Capture the cell that displays the provided text and extract its [x, y] central coordinate. 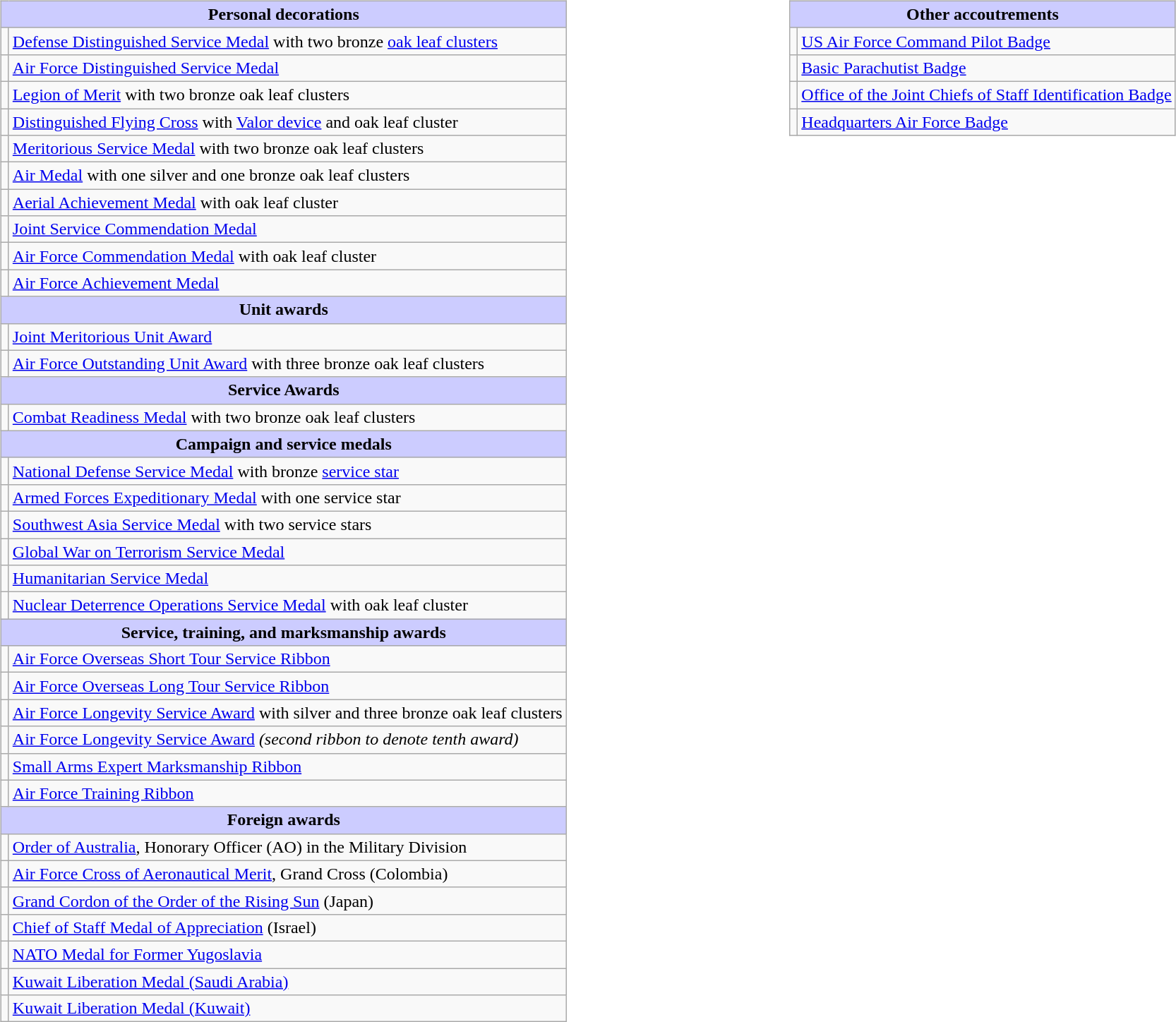
Air Force Outstanding Unit Award with three bronze oak leaf clusters [287, 363]
National Defense Service Medal with bronze service star [287, 471]
Campaign and service medals [284, 444]
Joint Meritorious Unit Award [287, 337]
Air Force Longevity Service Award (second ribbon to denote tenth award) [287, 740]
Combat Readiness Medal with two bronze oak leaf clusters [287, 417]
Office of the Joint Chiefs of Staff Identification Badge [987, 95]
Defense Distinguished Service Medal with two bronze oak leaf clusters [287, 41]
Air Medal with one silver and one bronze oak leaf clusters [287, 176]
Air Force Cross of Aeronautical Merit, Grand Cross (Colombia) [287, 874]
Air Force Overseas Short Tour Service Ribbon [287, 659]
Other accoutrements [983, 14]
Meritorious Service Medal with two bronze oak leaf clusters [287, 149]
Foreign awards [284, 820]
Humanitarian Service Medal [287, 579]
Air Force Longevity Service Award with silver and three bronze oak leaf clusters [287, 713]
Unit awards [284, 310]
Kuwait Liberation Medal (Saudi Arabia) [287, 982]
Service, training, and marksmanship awards [284, 632]
Headquarters Air Force Badge [987, 122]
Service Awards [284, 390]
Armed Forces Expeditionary Medal with one service star [287, 498]
Air Force Overseas Long Tour Service Ribbon [287, 686]
US Air Force Command Pilot Badge [987, 41]
Order of Australia, Honorary Officer (AO) in the Military Division [287, 847]
Southwest Asia Service Medal with two service stars [287, 524]
Air Force Distinguished Service Medal [287, 68]
NATO Medal for Former Yugoslavia [287, 954]
Personal decorations [284, 14]
Air Force Training Ribbon [287, 793]
Kuwait Liberation Medal (Kuwait) [287, 1009]
Small Arms Expert Marksmanship Ribbon [287, 766]
Aerial Achievement Medal with oak leaf cluster [287, 203]
Grand Cordon of the Order of the Rising Sun (Japan) [287, 901]
Global War on Terrorism Service Medal [287, 551]
Basic Parachutist Badge [987, 68]
Distinguished Flying Cross with Valor device and oak leaf cluster [287, 122]
Legion of Merit with two bronze oak leaf clusters [287, 95]
Air Force Commendation Medal with oak leaf cluster [287, 256]
Joint Service Commendation Medal [287, 229]
Chief of Staff Medal of Appreciation (Israel) [287, 927]
Nuclear Deterrence Operations Service Medal with oak leaf cluster [287, 606]
Air Force Achievement Medal [287, 283]
